Search for the cell housing the specified text and yield its [X, Y] center coordinate. 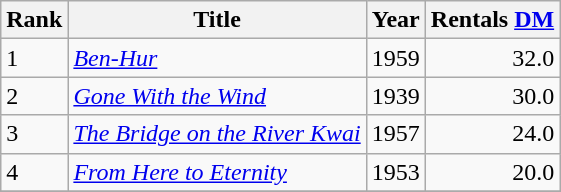
Rank [34, 20]
Rentals DM [492, 20]
Year [396, 20]
The Bridge on the River Kwai [217, 134]
Gone With the Wind [217, 96]
1957 [396, 134]
1959 [396, 58]
32.0 [492, 58]
30.0 [492, 96]
24.0 [492, 134]
4 [34, 172]
1953 [396, 172]
3 [34, 134]
Ben-Hur [217, 58]
1 [34, 58]
From Here to Eternity [217, 172]
Title [217, 20]
2 [34, 96]
20.0 [492, 172]
1939 [396, 96]
